Return the (X, Y) coordinate for the center point of the cell that contains the specified text.  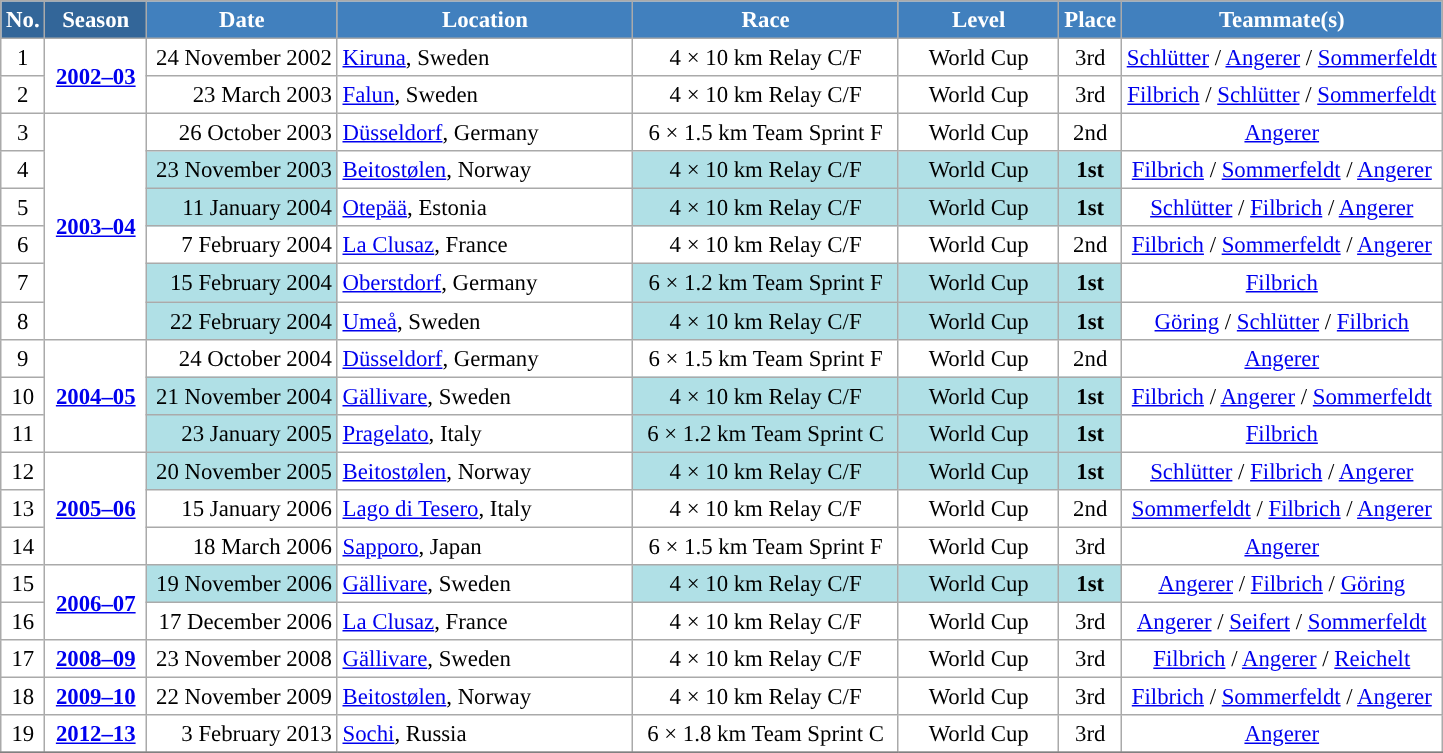
Sochi, Russia (485, 734)
Teammate(s) (1282, 20)
Sommerfeldt / Filbrich / Angerer (1282, 509)
Umeå, Sweden (485, 321)
Angerer / Seifert / Sommerfeldt (1282, 621)
17 (23, 659)
Schlütter / Angerer / Sommerfeldt (1282, 58)
19 (23, 734)
12 (23, 471)
23 January 2005 (242, 433)
Filbrich / Schlütter / Sommerfeldt (1282, 95)
23 November 2003 (242, 170)
15 (23, 584)
Angerer / Filbrich / Göring (1282, 584)
18 March 2006 (242, 546)
7 February 2004 (242, 245)
2008–09 (96, 659)
4 (23, 170)
6 (23, 245)
Filbrich / Angerer / Sommerfeldt (1282, 396)
2012–13 (96, 734)
Falun, Sweden (485, 95)
Place (1090, 20)
11 (23, 433)
Race (766, 20)
13 (23, 509)
21 November 2004 (242, 396)
1 (23, 58)
24 October 2004 (242, 358)
2004–05 (96, 396)
9 (23, 358)
20 November 2005 (242, 471)
2003–04 (96, 227)
6 × 1.2 km Team Sprint F (766, 283)
19 November 2006 (242, 584)
23 November 2008 (242, 659)
Otepää, Estonia (485, 208)
18 (23, 697)
Göring / Schlütter / Filbrich (1282, 321)
22 November 2009 (242, 697)
3 (23, 133)
2002–03 (96, 76)
3 February 2013 (242, 734)
2 (23, 95)
Season (96, 20)
17 December 2006 (242, 621)
11 January 2004 (242, 208)
16 (23, 621)
6 × 1.2 km Team Sprint C (766, 433)
22 February 2004 (242, 321)
Oberstdorf, Germany (485, 283)
No. (23, 20)
14 (23, 546)
5 (23, 208)
Location (485, 20)
Lago di Tesero, Italy (485, 509)
15 January 2006 (242, 509)
2009–10 (96, 697)
Kiruna, Sweden (485, 58)
2005–06 (96, 508)
Level (978, 20)
Date (242, 20)
Filbrich / Angerer / Reichelt (1282, 659)
2006–07 (96, 602)
6 × 1.8 km Team Sprint C (766, 734)
8 (23, 321)
26 October 2003 (242, 133)
15 February 2004 (242, 283)
Sapporo, Japan (485, 546)
23 March 2003 (242, 95)
24 November 2002 (242, 58)
Pragelato, Italy (485, 433)
7 (23, 283)
10 (23, 396)
